Output the [X, Y] coordinate of the center of the cell containing the given text.  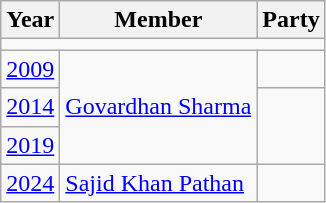
Year [30, 20]
2009 [30, 69]
Sajid Khan Pathan [158, 183]
Party [291, 20]
2019 [30, 145]
Member [158, 20]
2024 [30, 183]
2014 [30, 107]
Govardhan Sharma [158, 107]
